Capture the cell that displays the provided text and extract its (x, y) central coordinate. 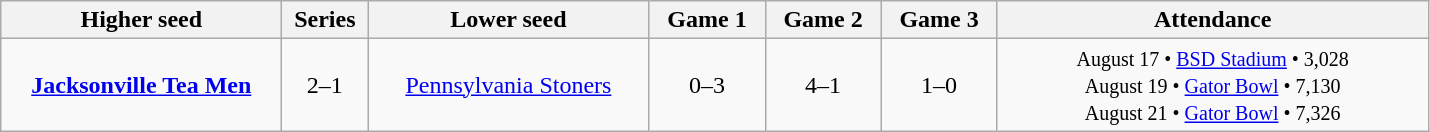
Game 2 (823, 20)
Jacksonville Tea Men (142, 85)
Game 3 (939, 20)
August 17 • BSD Stadium • 3,028August 19 • Gator Bowl • 7,130August 21 • Gator Bowl • 7,326 (1212, 85)
Attendance (1212, 20)
Pennsylvania Stoners (508, 85)
Series (325, 20)
Higher seed (142, 20)
Game 1 (707, 20)
1–0 (939, 85)
0–3 (707, 85)
4–1 (823, 85)
Lower seed (508, 20)
2–1 (325, 85)
